Return [x, y] of the center of cell containing provided text 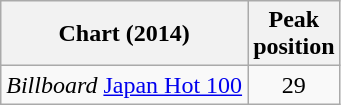
Chart (2014) [124, 34]
Peakposition [294, 34]
Billboard Japan Hot 100 [124, 85]
29 [294, 85]
